Identify which cell holds the provided text, then report its (X, Y) central coordinate. 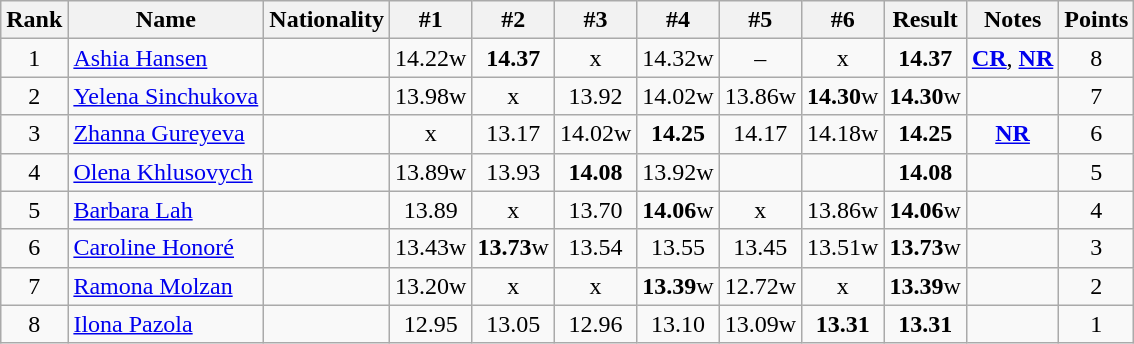
Zhanna Gureyeva (166, 134)
#4 (678, 20)
12.95 (431, 324)
13.89w (431, 172)
14.32w (678, 58)
– (760, 58)
13.43w (431, 248)
Yelena Sinchukova (166, 96)
13.70 (595, 210)
14.17 (760, 134)
Rank (34, 20)
CR, NR (1012, 58)
13.92w (678, 172)
Nationality (327, 20)
13.17 (513, 134)
13.98w (431, 96)
Caroline Honoré (166, 248)
#1 (431, 20)
13.10 (678, 324)
13.89 (431, 210)
13.51w (843, 248)
Notes (1012, 20)
12.96 (595, 324)
13.05 (513, 324)
#6 (843, 20)
#5 (760, 20)
Ashia Hansen (166, 58)
Olena Khlusovych (166, 172)
Points (1096, 20)
NR (1012, 134)
13.20w (431, 286)
14.22w (431, 58)
14.18w (843, 134)
Name (166, 20)
13.09w (760, 324)
#3 (595, 20)
13.54 (595, 248)
Result (925, 20)
13.93 (513, 172)
#2 (513, 20)
12.72w (760, 286)
13.55 (678, 248)
Ramona Molzan (166, 286)
Ilona Pazola (166, 324)
13.45 (760, 248)
13.92 (595, 96)
Barbara Lah (166, 210)
